Search for the cell housing the specified text and yield its [X, Y] center coordinate. 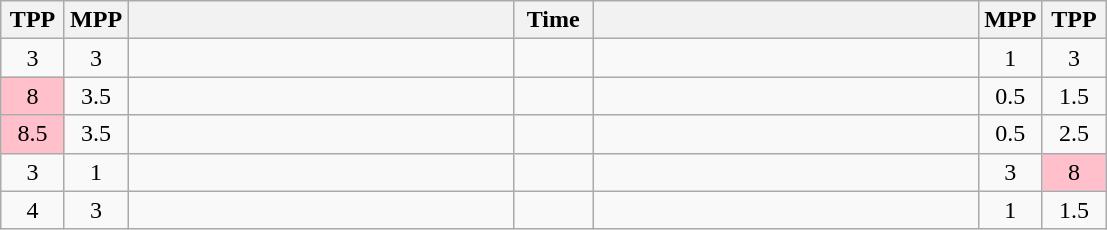
Time [554, 20]
8.5 [33, 134]
2.5 [1074, 134]
4 [33, 210]
